Identify which cell holds the provided text, then report its [x, y] central coordinate. 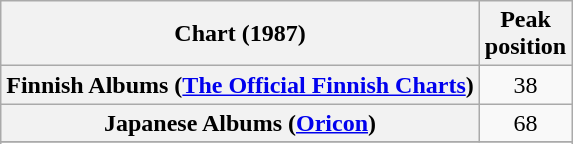
Chart (1987) [240, 34]
Japanese Albums (Oricon) [240, 123]
38 [525, 85]
Finnish Albums (The Official Finnish Charts) [240, 85]
Peakposition [525, 34]
68 [525, 123]
